Locate the cell with the specified text and output its (x, y) center coordinate. 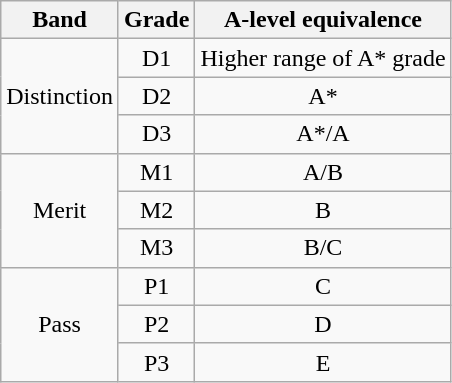
A/B (323, 172)
P2 (156, 324)
B (323, 210)
Distinction (60, 96)
Merit (60, 210)
E (323, 362)
Higher range of A* grade (323, 58)
Band (60, 20)
Grade (156, 20)
M3 (156, 248)
P1 (156, 286)
A-level equivalence (323, 20)
D1 (156, 58)
M1 (156, 172)
D2 (156, 96)
P3 (156, 362)
D (323, 324)
D3 (156, 134)
M2 (156, 210)
A*/A (323, 134)
B/C (323, 248)
C (323, 286)
Pass (60, 324)
A* (323, 96)
